Determine the (x, y) coordinate at the center of the cell enclosing the given text.  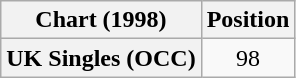
Chart (1998) (101, 20)
Position (248, 20)
98 (248, 58)
UK Singles (OCC) (101, 58)
